From the cell containing the given text, extract its center point as (X, Y) coordinate. 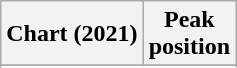
Chart (2021) (72, 34)
Peakposition (189, 34)
